Determine the (X, Y) coordinate at the center of the cell enclosing the given text.  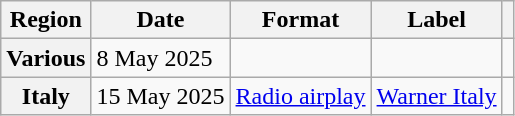
Radio airplay (300, 96)
Warner Italy (436, 96)
Date (160, 20)
Italy (46, 96)
Various (46, 58)
8 May 2025 (160, 58)
Region (46, 20)
Format (300, 20)
15 May 2025 (160, 96)
Label (436, 20)
